Locate the cell with the specified text and output its (x, y) center coordinate. 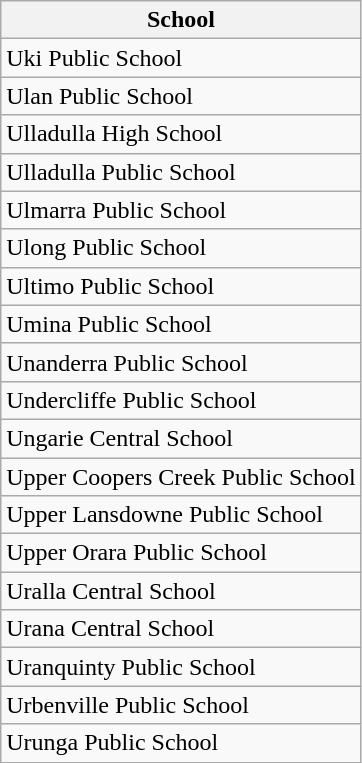
Uralla Central School (181, 591)
Umina Public School (181, 324)
Ulong Public School (181, 248)
Upper Coopers Creek Public School (181, 477)
Unanderra Public School (181, 362)
Upper Lansdowne Public School (181, 515)
Upper Orara Public School (181, 553)
Undercliffe Public School (181, 400)
Ulmarra Public School (181, 210)
Ungarie Central School (181, 438)
Urbenville Public School (181, 705)
Uranquinty Public School (181, 667)
Ulladulla Public School (181, 172)
School (181, 20)
Ultimo Public School (181, 286)
Uki Public School (181, 58)
Ulladulla High School (181, 134)
Urunga Public School (181, 743)
Urana Central School (181, 629)
Ulan Public School (181, 96)
